Detect which cell encompasses the target text, then output its [x, y] center coordinate. 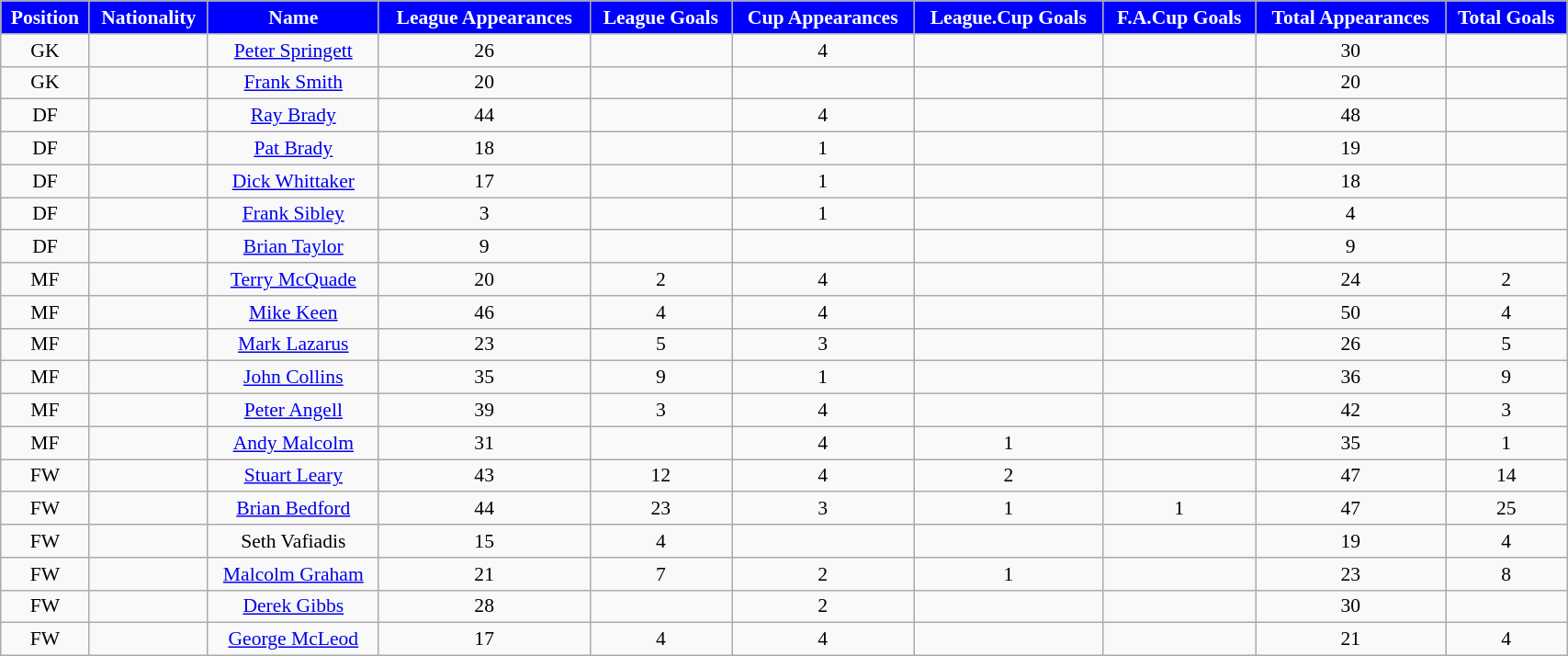
Terry McQuade [293, 279]
12 [661, 476]
25 [1506, 509]
John Collins [293, 378]
Mark Lazarus [293, 345]
8 [1506, 574]
39 [484, 411]
31 [484, 443]
Brian Bedford [293, 509]
Total Goals [1506, 17]
36 [1350, 378]
George McLeod [293, 639]
43 [484, 476]
7 [661, 574]
Name [293, 17]
Frank Smith [293, 83]
Frank Sibley [293, 214]
Total Appearances [1350, 17]
F.A.Cup Goals [1179, 17]
Peter Angell [293, 411]
Andy Malcolm [293, 443]
Dick Whittaker [293, 181]
Seth Vafiadis [293, 541]
Stuart Leary [293, 476]
15 [484, 541]
Cup Appearances [823, 17]
League Appearances [484, 17]
48 [1350, 116]
Derek Gibbs [293, 606]
Peter Springett [293, 51]
Ray Brady [293, 116]
Nationality [149, 17]
14 [1506, 476]
Brian Taylor [293, 247]
Position [45, 17]
League.Cup Goals [1009, 17]
50 [1350, 312]
24 [1350, 279]
Pat Brady [293, 149]
42 [1350, 411]
46 [484, 312]
Mike Keen [293, 312]
League Goals [661, 17]
28 [484, 606]
Malcolm Graham [293, 574]
